Return (x, y) of the center of cell containing provided text 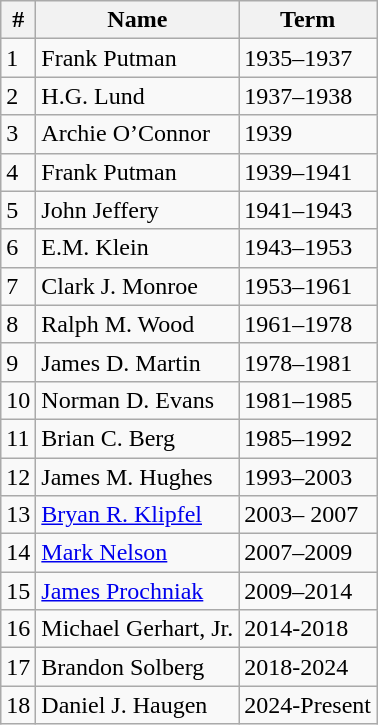
2 (18, 96)
9 (18, 362)
13 (18, 515)
1993–2003 (308, 477)
16 (18, 629)
3 (18, 134)
11 (18, 438)
1978–1981 (308, 362)
E.M. Klein (138, 248)
# (18, 20)
2024-Present (308, 705)
6 (18, 248)
Ralph M. Wood (138, 324)
James M. Hughes (138, 477)
Archie O’Connor (138, 134)
1961–1978 (308, 324)
Mark Nelson (138, 553)
Name (138, 20)
2018-2024 (308, 667)
2014-2018 (308, 629)
1939–1941 (308, 172)
10 (18, 400)
18 (18, 705)
Norman D. Evans (138, 400)
8 (18, 324)
Daniel J. Haugen (138, 705)
Brian C. Berg (138, 438)
1943–1953 (308, 248)
1935–1937 (308, 58)
1981–1985 (308, 400)
2003– 2007 (308, 515)
Term (308, 20)
5 (18, 210)
14 (18, 553)
1937–1938 (308, 96)
1953–1961 (308, 286)
Clark J. Monroe (138, 286)
1985–1992 (308, 438)
Brandon Solberg (138, 667)
12 (18, 477)
1 (18, 58)
John Jeffery (138, 210)
1941–1943 (308, 210)
H.G. Lund (138, 96)
4 (18, 172)
James D. Martin (138, 362)
2009–2014 (308, 591)
Bryan R. Klipfel (138, 515)
James Prochniak (138, 591)
7 (18, 286)
Michael Gerhart, Jr. (138, 629)
17 (18, 667)
15 (18, 591)
1939 (308, 134)
2007–2009 (308, 553)
